Return [X, Y] of the center of cell containing provided text 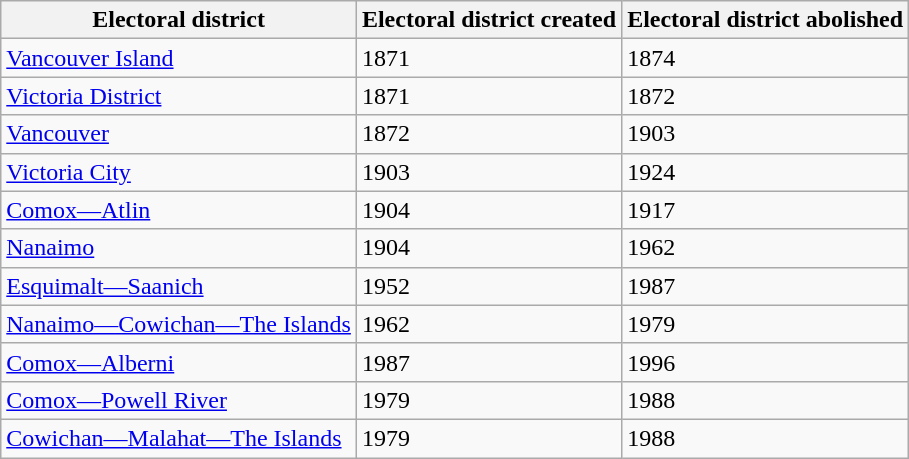
Victoria District [179, 96]
Electoral district abolished [766, 20]
Vancouver Island [179, 58]
1952 [488, 286]
Vancouver [179, 134]
Electoral district created [488, 20]
1996 [766, 362]
Comox—Powell River [179, 400]
Comox—Atlin [179, 210]
Comox—Alberni [179, 362]
1917 [766, 210]
Electoral district [179, 20]
1874 [766, 58]
Cowichan—Malahat—The Islands [179, 438]
1924 [766, 172]
Nanaimo [179, 248]
Victoria City [179, 172]
Esquimalt—Saanich [179, 286]
Nanaimo—Cowichan—The Islands [179, 324]
